Return the [X, Y] coordinate for the center point of the cell that contains the specified text.  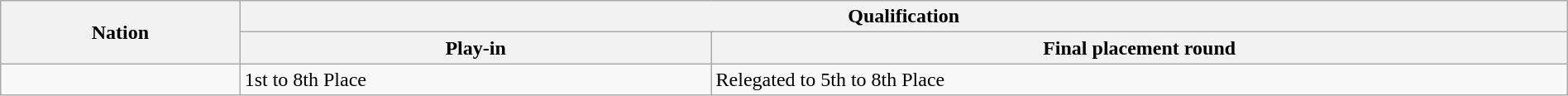
Nation [121, 32]
Play-in [476, 48]
Final placement round [1140, 48]
1st to 8th Place [476, 79]
Relegated to 5th to 8th Place [1140, 79]
Qualification [903, 17]
